For the text-containing cell, return its midpoint in (X, Y) coordinate format. 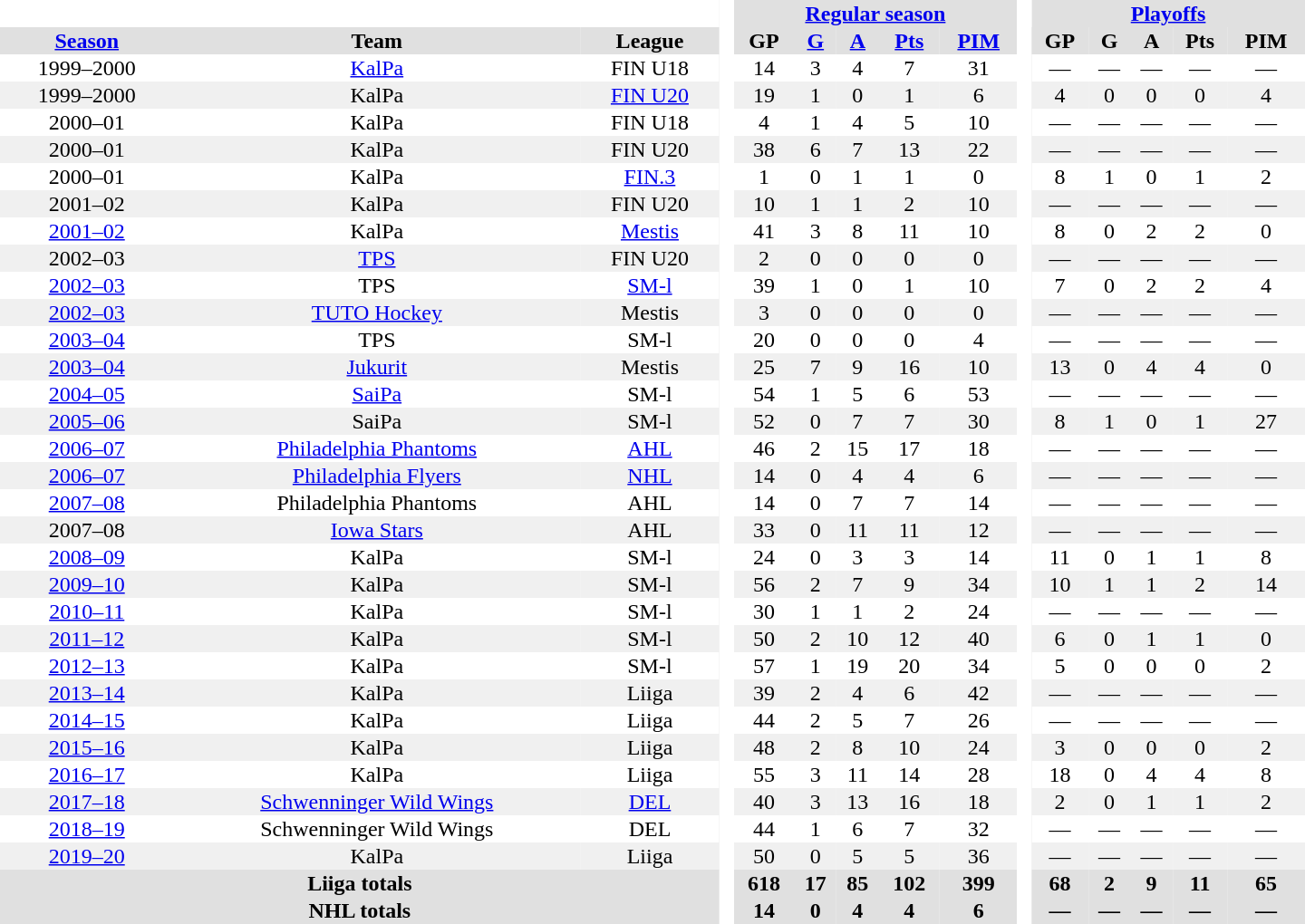
TUTO Hockey (377, 313)
2014–15 (87, 720)
Philadelphia Flyers (377, 476)
2011–12 (87, 639)
2013–14 (87, 693)
32 (979, 829)
FIN.3 (650, 177)
41 (763, 231)
53 (979, 394)
28 (979, 775)
54 (763, 394)
42 (979, 693)
399 (979, 883)
48 (763, 747)
2008–09 (87, 557)
2019–20 (87, 856)
56 (763, 584)
2004–05 (87, 394)
15 (857, 448)
Jukurit (377, 367)
26 (979, 720)
2018–19 (87, 829)
Regular season (875, 14)
NHL (650, 476)
Season (87, 41)
2017–18 (87, 802)
Liiga totals (360, 883)
102 (910, 883)
57 (763, 666)
52 (763, 421)
38 (763, 149)
2005–06 (87, 421)
NHL totals (360, 910)
27 (1266, 421)
36 (979, 856)
League (650, 41)
2015–16 (87, 747)
Team (377, 41)
25 (763, 367)
2010–11 (87, 611)
Playoffs (1168, 14)
68 (1060, 883)
2012–13 (87, 666)
55 (763, 775)
85 (857, 883)
46 (763, 448)
2016–17 (87, 775)
22 (979, 149)
2009–10 (87, 584)
65 (1266, 883)
Iowa Stars (377, 530)
31 (979, 68)
33 (763, 530)
618 (763, 883)
